Scan for the cell matching the given text and deliver its (x, y) coordinate at center. 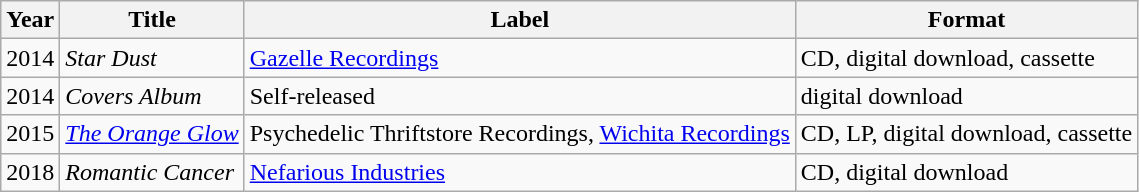
2015 (30, 134)
Label (520, 20)
Covers Album (152, 96)
Star Dust (152, 58)
2018 (30, 172)
Self-released (520, 96)
Gazelle Recordings (520, 58)
Romantic Cancer (152, 172)
Nefarious Industries (520, 172)
Psychedelic Thriftstore Recordings, Wichita Recordings (520, 134)
Title (152, 20)
Format (966, 20)
The Orange Glow (152, 134)
Year (30, 20)
digital download (966, 96)
CD, LP, digital download, cassette (966, 134)
CD, digital download, cassette (966, 58)
CD, digital download (966, 172)
